Identify which cell holds the provided text, then report its (x, y) central coordinate. 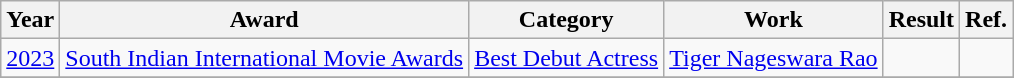
Category (566, 20)
Result (921, 20)
2023 (30, 58)
South Indian International Movie Awards (264, 58)
Tiger Nageswara Rao (774, 58)
Best Debut Actress (566, 58)
Ref. (986, 20)
Award (264, 20)
Work (774, 20)
Year (30, 20)
